From the cell containing the given text, extract its center point as (X, Y) coordinate. 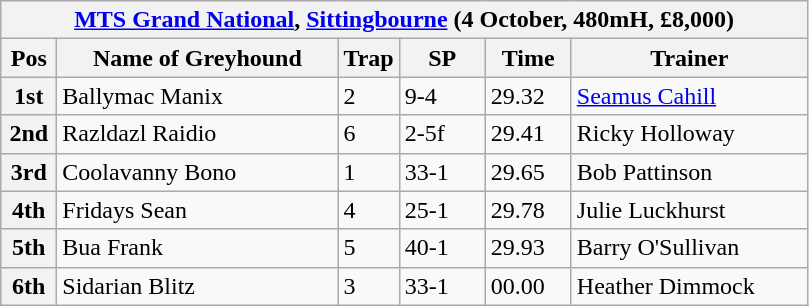
Ricky Holloway (689, 134)
9-4 (442, 96)
Seamus Cahill (689, 96)
5th (29, 248)
2 (368, 96)
Julie Luckhurst (689, 210)
MTS Grand National, Sittingbourne (4 October, 480mH, £8,000) (404, 20)
29.65 (528, 172)
Bua Frank (198, 248)
6th (29, 286)
25-1 (442, 210)
4th (29, 210)
4 (368, 210)
2-5f (442, 134)
29.78 (528, 210)
29.93 (528, 248)
Trainer (689, 58)
29.32 (528, 96)
2nd (29, 134)
Razldazl Raidio (198, 134)
Sidarian Blitz (198, 286)
Barry O'Sullivan (689, 248)
1 (368, 172)
6 (368, 134)
1st (29, 96)
Ballymac Manix (198, 96)
Heather Dimmock (689, 286)
3 (368, 286)
Pos (29, 58)
29.41 (528, 134)
SP (442, 58)
40-1 (442, 248)
Trap (368, 58)
00.00 (528, 286)
Name of Greyhound (198, 58)
5 (368, 248)
Fridays Sean (198, 210)
3rd (29, 172)
Coolavanny Bono (198, 172)
Time (528, 58)
Bob Pattinson (689, 172)
